From the cell containing the given text, extract its center point as (X, Y) coordinate. 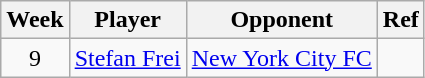
Player (128, 20)
Opponent (282, 20)
9 (35, 58)
Stefan Frei (128, 58)
Week (35, 20)
Ref (400, 20)
New York City FC (282, 58)
